Capture the cell that displays the provided text and extract its (X, Y) central coordinate. 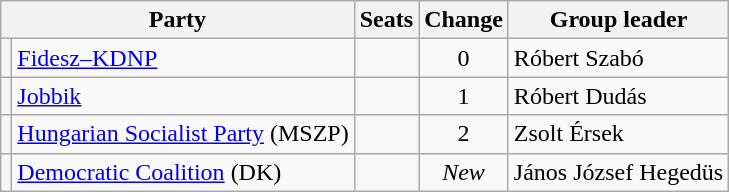
0 (464, 58)
János József Hegedüs (618, 172)
Róbert Dudás (618, 96)
Hungarian Socialist Party (MSZP) (183, 134)
Jobbik (183, 96)
New (464, 172)
Seats (386, 20)
Party (178, 20)
Róbert Szabó (618, 58)
Democratic Coalition (DK) (183, 172)
Zsolt Érsek (618, 134)
Fidesz–KDNP (183, 58)
Group leader (618, 20)
2 (464, 134)
Change (464, 20)
1 (464, 96)
